Pinpoint the cell where the given text exists, returning its [x, y] midpoint coordinate. 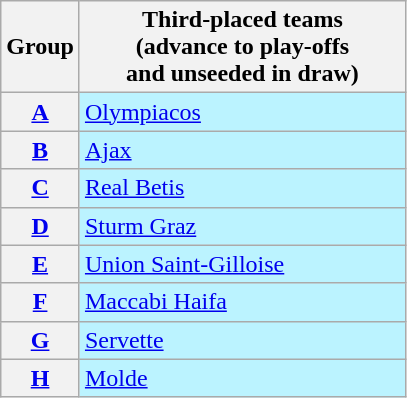
F [40, 302]
D [40, 226]
Third-placed teams(advance to play-offsand unseeded in draw) [242, 47]
Olympiacos [242, 112]
E [40, 264]
A [40, 112]
Maccabi Haifa [242, 302]
H [40, 378]
Ajax [242, 150]
Molde [242, 378]
G [40, 340]
Union Saint-Gilloise [242, 264]
B [40, 150]
Servette [242, 340]
Sturm Graz [242, 226]
C [40, 188]
Real Betis [242, 188]
Group [40, 47]
